From the cell containing the given text, extract its center point as (X, Y) coordinate. 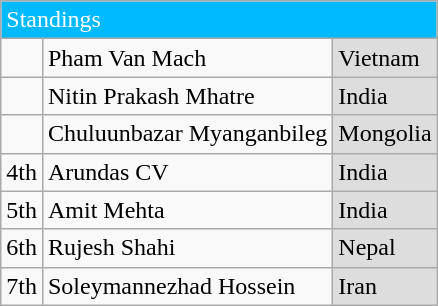
Arundas CV (187, 172)
Vietnam (385, 58)
Amit Mehta (187, 210)
7th (22, 286)
Mongolia (385, 134)
5th (22, 210)
Chuluunbazar Myanganbileg (187, 134)
Soleymannezhad Hossein (187, 286)
Rujesh Shahi (187, 248)
6th (22, 248)
Nepal (385, 248)
4th (22, 172)
Nitin Prakash Mhatre (187, 96)
Standings (219, 20)
Pham Van Mach (187, 58)
Iran (385, 286)
